Provide the (x, y) coordinate of the cell's center where the given text is located.  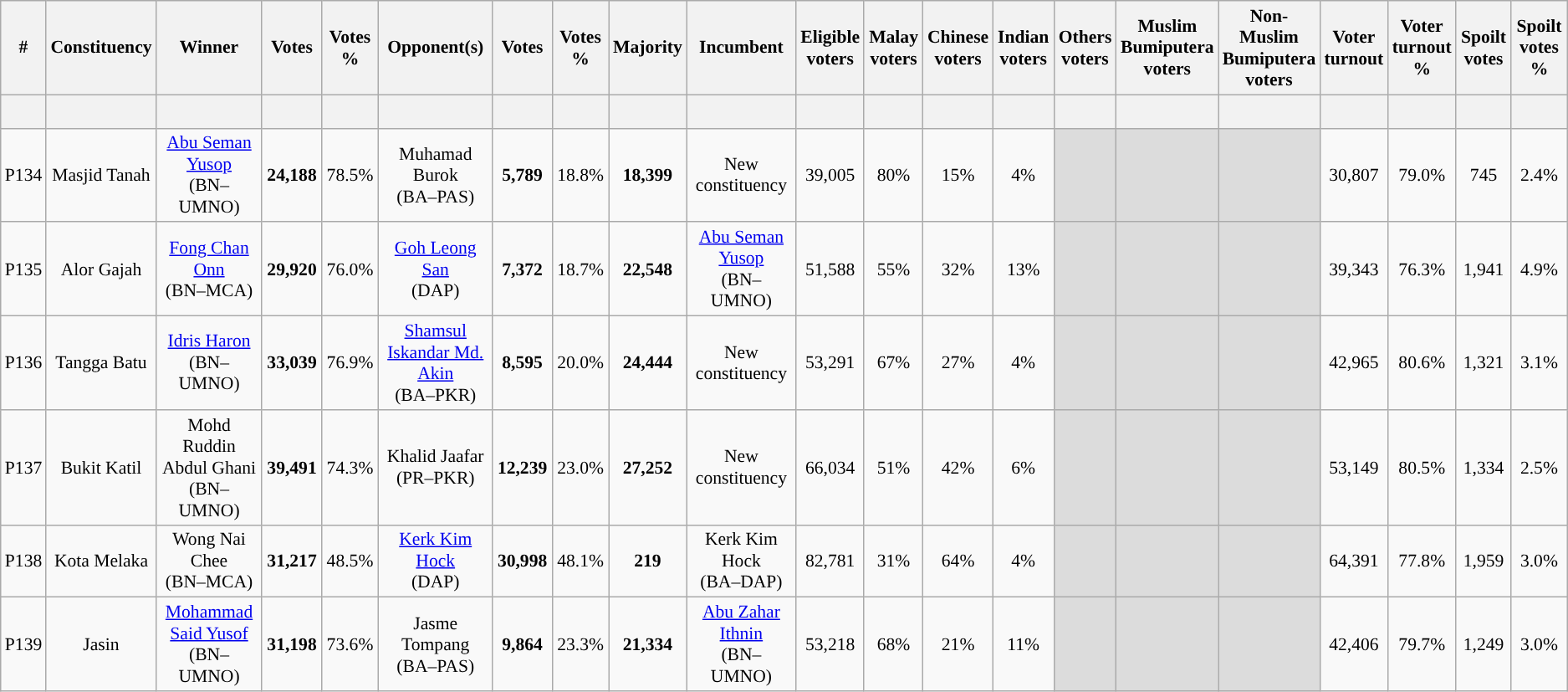
11% (1024, 644)
P134 (23, 175)
53,218 (830, 644)
76.0% (350, 269)
55% (893, 269)
24,188 (291, 175)
82,781 (830, 561)
24,444 (647, 363)
78.5% (350, 175)
Shamsul Iskandar Md. Akin(BA–PKR) (435, 363)
Others voters (1085, 48)
80% (893, 175)
Idris Haron(BN–UMNO) (209, 363)
4.9% (1539, 269)
12,239 (522, 468)
745 (1484, 175)
67% (893, 363)
Constituency (100, 48)
Bukit Katil (100, 468)
Winner (209, 48)
Tangga Batu (100, 363)
42,406 (1353, 644)
Muslim Bumiputera voters (1167, 48)
79.0% (1422, 175)
Kerk Kim Hock(DAP) (435, 561)
Jasin (100, 644)
Masjid Tanah (100, 175)
22,548 (647, 269)
48.5% (350, 561)
68% (893, 644)
13% (1024, 269)
1,321 (1484, 363)
64,391 (1353, 561)
Alor Gajah (100, 269)
Incumbent (741, 48)
Goh Leong San(DAP) (435, 269)
5,789 (522, 175)
1,334 (1484, 468)
Spoilt votes (1484, 48)
# (23, 48)
48.1% (580, 561)
P135 (23, 269)
21,334 (647, 644)
39,491 (291, 468)
Voter turnout % (1422, 48)
27,252 (647, 468)
64% (958, 561)
53,149 (1353, 468)
30,807 (1353, 175)
Non-Muslim Bumiputera voters (1269, 48)
Kota Melaka (100, 561)
P138 (23, 561)
Wong Nai Chee(BN–MCA) (209, 561)
53,291 (830, 363)
79.7% (1422, 644)
39,343 (1353, 269)
P136 (23, 363)
18,399 (647, 175)
77.8% (1422, 561)
27% (958, 363)
Voter turnout (1353, 48)
29,920 (291, 269)
51% (893, 468)
31% (893, 561)
42,965 (1353, 363)
P139 (23, 644)
18.7% (580, 269)
Chinese voters (958, 48)
51,588 (830, 269)
20.0% (580, 363)
3.1% (1539, 363)
Abu Zahar Ithnin(BN–UMNO) (741, 644)
23.0% (580, 468)
2.5% (1539, 468)
Jasme Tompang(BA–PAS) (435, 644)
76.3% (1422, 269)
Muhamad Burok(BA–PAS) (435, 175)
1,959 (1484, 561)
Spoilt votes % (1539, 48)
P137 (23, 468)
33,039 (291, 363)
74.3% (350, 468)
21% (958, 644)
Mohammad Said Yusof(BN–UMNO) (209, 644)
66,034 (830, 468)
32% (958, 269)
Fong Chan Onn(BN–MCA) (209, 269)
39,005 (830, 175)
76.9% (350, 363)
18.8% (580, 175)
2.4% (1539, 175)
Kerk Kim Hock(BA–DAP) (741, 561)
31,217 (291, 561)
8,595 (522, 363)
80.6% (1422, 363)
31,198 (291, 644)
Khalid Jaafar(PR–PKR) (435, 468)
Indian voters (1024, 48)
9,864 (522, 644)
Majority (647, 48)
42% (958, 468)
15% (958, 175)
219 (647, 561)
80.5% (1422, 468)
23.3% (580, 644)
7,372 (522, 269)
Eligible voters (830, 48)
1,249 (1484, 644)
Malay voters (893, 48)
1,941 (1484, 269)
Opponent(s) (435, 48)
73.6% (350, 644)
6% (1024, 468)
Mohd Ruddin Abdul Ghani(BN–UMNO) (209, 468)
30,998 (522, 561)
